Identify which cell holds the provided text, then report its (X, Y) central coordinate. 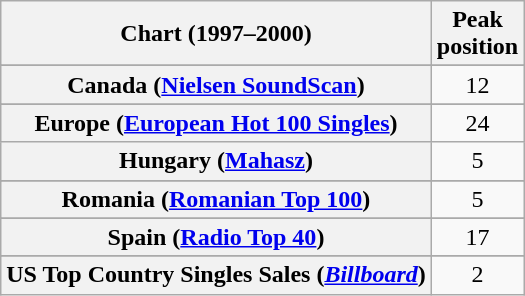
Hungary (Mahasz) (216, 161)
Canada (Nielsen SoundScan) (216, 85)
17 (477, 237)
Romania (Romanian Top 100) (216, 199)
Chart (1997–2000) (216, 34)
Peakposition (477, 34)
US Top Country Singles Sales (Billboard) (216, 275)
Europe (European Hot 100 Singles) (216, 123)
12 (477, 85)
2 (477, 275)
24 (477, 123)
Spain (Radio Top 40) (216, 237)
